Find where the given text appears and provide that cell's center as (x, y) coordinate. 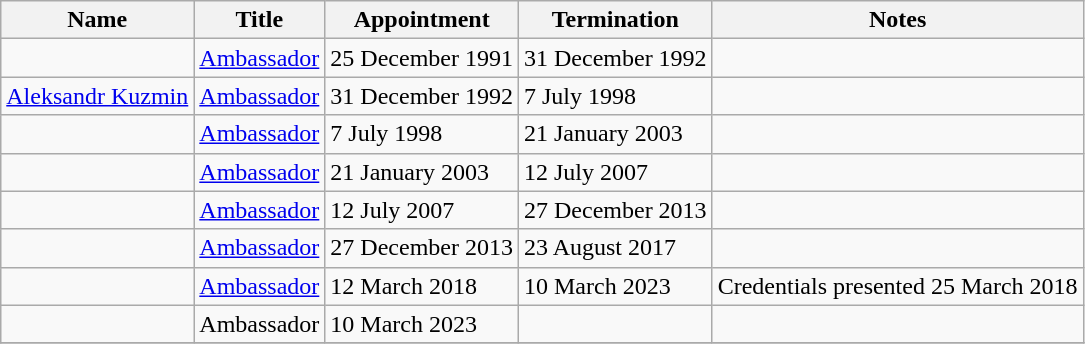
23 August 2017 (615, 248)
Credentials presented 25 March 2018 (898, 286)
Title (260, 20)
Notes (898, 20)
Termination (615, 20)
Appointment (422, 20)
25 December 1991 (422, 58)
Aleksandr Kuzmin (98, 96)
Name (98, 20)
12 March 2018 (422, 286)
